Determine the [X, Y] coordinate at the center of the cell enclosing the given text.  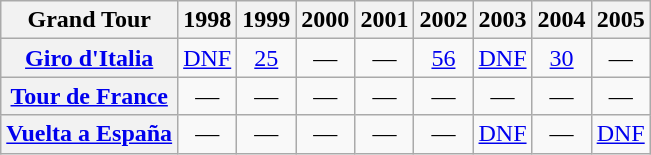
2005 [620, 20]
Vuelta a España [90, 134]
2000 [326, 20]
2004 [562, 20]
56 [444, 58]
2002 [444, 20]
Tour de France [90, 96]
1999 [266, 20]
2001 [384, 20]
1998 [208, 20]
25 [266, 58]
30 [562, 58]
Grand Tour [90, 20]
2003 [502, 20]
Giro d'Italia [90, 58]
